Pinpoint the cell where the given text exists, returning its [x, y] midpoint coordinate. 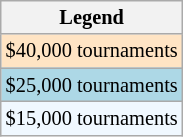
$25,000 tournaments [92, 85]
$15,000 tournaments [92, 118]
Legend [92, 17]
$40,000 tournaments [92, 51]
